Extract the [X, Y] coordinate from the center of the cell holding the provided text.  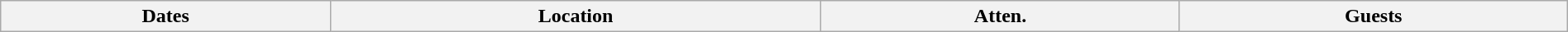
Atten. [1001, 16]
Guests [1373, 16]
Dates [165, 16]
Location [576, 16]
